Detect which cell encompasses the target text, then output its [x, y] center coordinate. 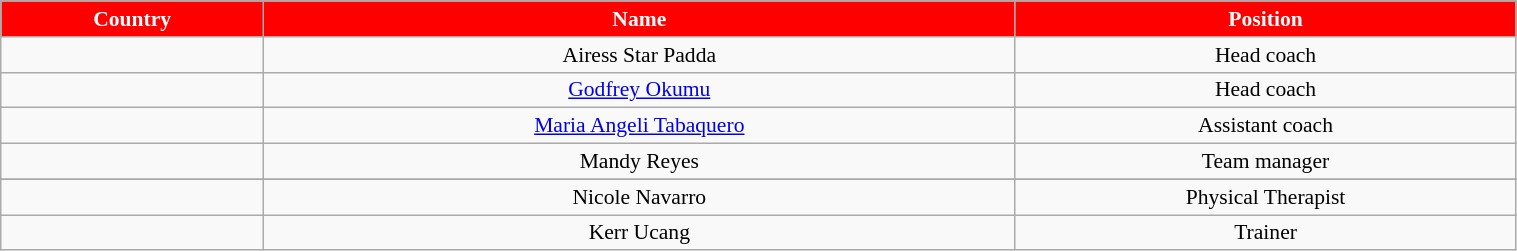
Mandy Reyes [640, 162]
Position [1266, 19]
Maria Angeli Tabaquero [640, 126]
Nicole Navarro [640, 197]
Assistant coach [1266, 126]
Kerr Ucang [640, 233]
Country [132, 19]
Airess Star Padda [640, 55]
Team manager [1266, 162]
Physical Therapist [1266, 197]
Trainer [1266, 233]
Name [640, 19]
Godfrey Okumu [640, 90]
